Output the [x, y] coordinate of the center of the cell containing the given text.  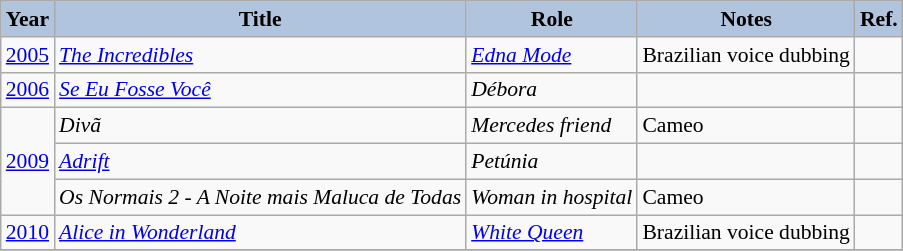
Title [260, 19]
Se Eu Fosse Você [260, 90]
Petúnia [552, 162]
Débora [552, 90]
White Queen [552, 233]
Edna Mode [552, 55]
2009 [28, 162]
Mercedes friend [552, 126]
Year [28, 19]
Os Normais 2 - A Noite mais Maluca de Todas [260, 197]
Woman in hospital [552, 197]
Divã [260, 126]
2006 [28, 90]
2005 [28, 55]
Alice in Wonderland [260, 233]
Adrift [260, 162]
2010 [28, 233]
Ref. [879, 19]
The Incredibles [260, 55]
Role [552, 19]
Notes [746, 19]
